Scan for the cell matching the given text and deliver its (x, y) coordinate at center. 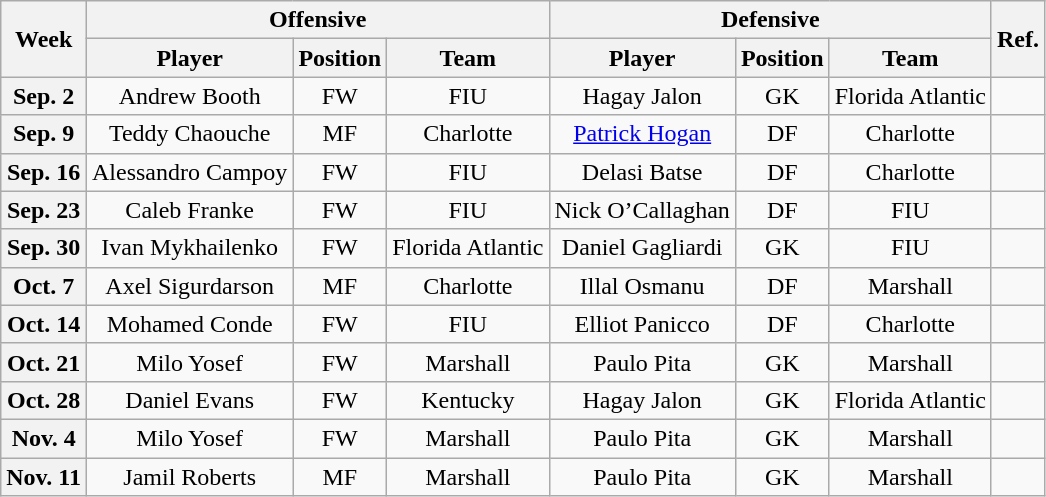
Sep. 30 (44, 248)
Sep. 23 (44, 210)
Daniel Gagliardi (642, 248)
Defensive (770, 20)
Oct. 7 (44, 286)
Oct. 21 (44, 362)
Andrew Booth (190, 96)
Nov. 4 (44, 438)
Delasi Batse (642, 172)
Axel Sigurdarson (190, 286)
Jamil Roberts (190, 477)
Sep. 2 (44, 96)
Kentucky (468, 400)
Ref. (1018, 39)
Nick O’Callaghan (642, 210)
Alessandro Campoy (190, 172)
Sep. 9 (44, 134)
Nov. 11 (44, 477)
Elliot Panicco (642, 324)
Oct. 14 (44, 324)
Patrick Hogan (642, 134)
Illal Osmanu (642, 286)
Offensive (318, 20)
Ivan Mykhailenko (190, 248)
Week (44, 39)
Caleb Franke (190, 210)
Mohamed Conde (190, 324)
Teddy Chaouche (190, 134)
Oct. 28 (44, 400)
Sep. 16 (44, 172)
Daniel Evans (190, 400)
